Return the (X, Y) coordinate for the center point of the cell that contains the specified text.  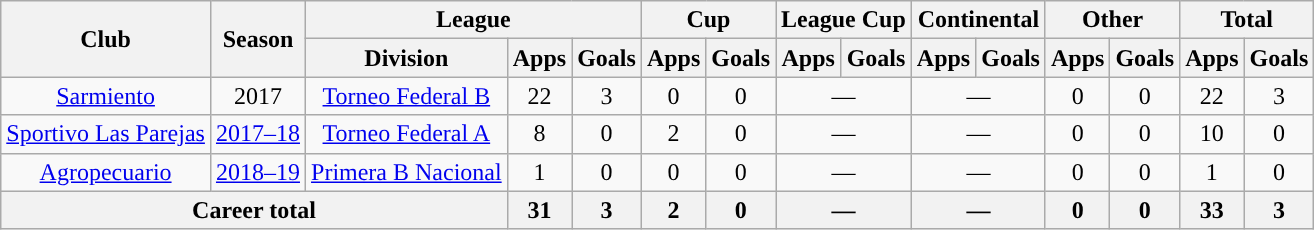
Sportivo Las Parejas (106, 134)
Career total (254, 210)
33 (1212, 210)
2017 (258, 96)
Cup (708, 20)
League Cup (844, 20)
Sarmiento (106, 96)
10 (1212, 134)
League (474, 20)
Club (106, 39)
2018–19 (258, 172)
Agropecuario (106, 172)
Primera B Nacional (407, 172)
Torneo Federal B (407, 96)
2017–18 (258, 134)
Other (1112, 20)
Division (407, 58)
Torneo Federal A (407, 134)
Season (258, 39)
Total (1247, 20)
31 (539, 210)
8 (539, 134)
Continental (978, 20)
